Return [x, y] of the center of cell containing provided text 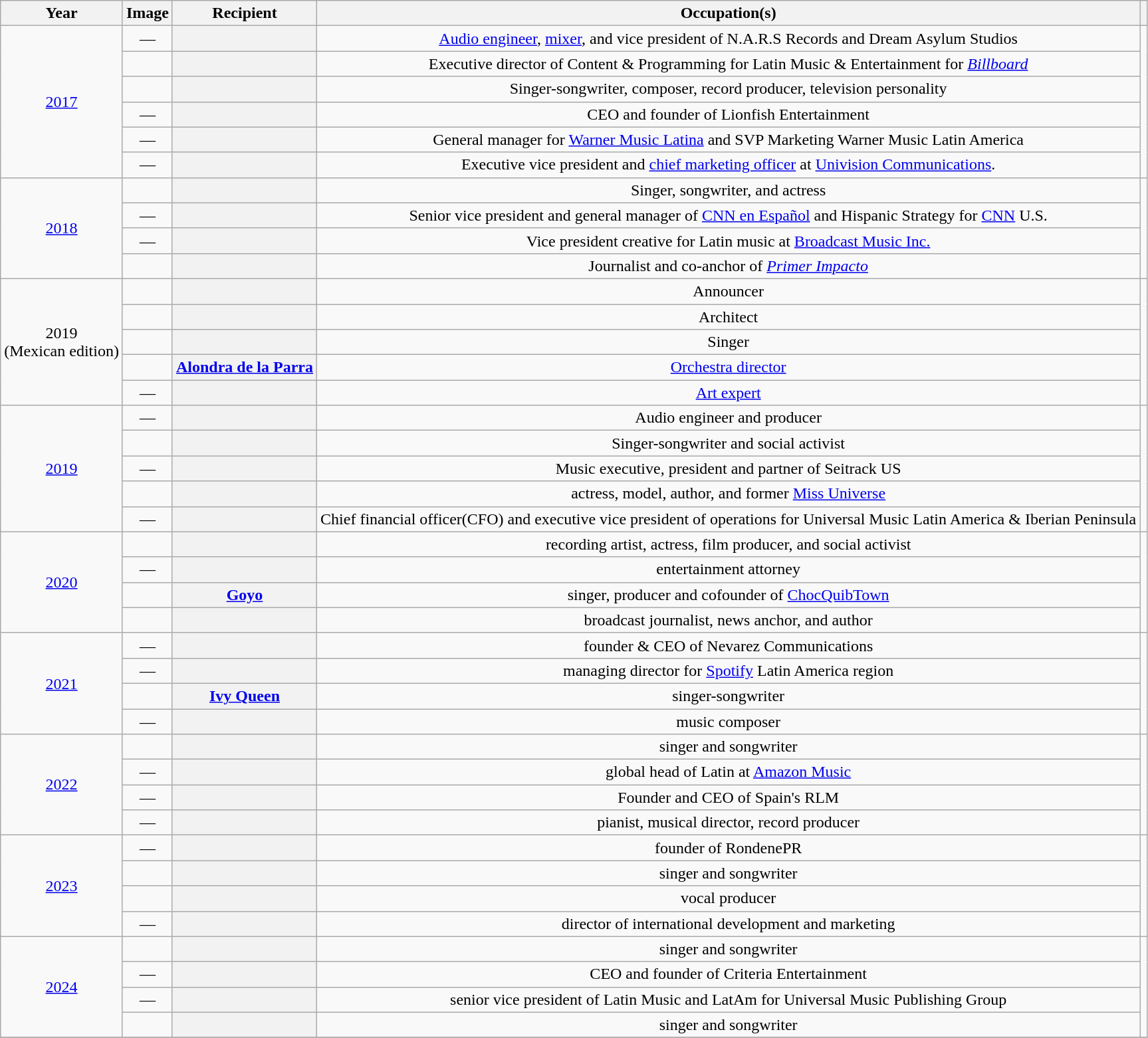
2019(Mexican edition) [62, 342]
Audio engineer and producer [729, 418]
global head of Latin at Amazon Music [729, 772]
Chief financial officer(CFO) and executive vice president of operations for Universal Music Latin America & Iberian Peninsula [729, 519]
singer-songwriter [729, 696]
Executive director of Content & Programming for Latin Music & Entertainment for Billboard [729, 64]
founder & CEO of Nevarez Communications [729, 645]
managing director for Spotify Latin America region [729, 671]
Founder and CEO of Spain's RLM [729, 797]
Recipient [245, 13]
Singer-songwriter and social activist [729, 443]
Alondra de la Parra [245, 367]
Architect [729, 317]
vocal producer [729, 898]
2018 [62, 228]
CEO and founder of Criteria Entertainment [729, 974]
founder of RondenePR [729, 848]
Audio engineer, mixer, and vice president of N.A.R.S Records and Dream Asylum Studios [729, 39]
2017 [62, 102]
Executive vice president and chief marketing officer at Univision Communications. [729, 165]
2022 [62, 785]
Announcer [729, 291]
director of international development and marketing [729, 924]
entertainment attorney [729, 570]
senior vice president of Latin Music and LatAm for Universal Music Publishing Group [729, 999]
singer, producer and cofounder of ChocQuibTown [729, 595]
Goyo [245, 595]
broadcast journalist, news anchor, and author [729, 620]
Year [62, 13]
Journalist and co-anchor of Primer Impacto [729, 266]
Singer [729, 342]
CEO and founder of Lionfish Entertainment [729, 114]
General manager for Warner Music Latina and SVP Marketing Warner Music Latin America [729, 140]
2020 [62, 582]
Music executive, president and partner of Seitrack US [729, 468]
2024 [62, 987]
Singer-songwriter, composer, record producer, television personality [729, 89]
2023 [62, 886]
recording artist, actress, film producer, and social activist [729, 544]
Senior vice president and general manager of CNN en Español and Hispanic Strategy for CNN U.S. [729, 215]
Image [148, 13]
pianist, musical director, record producer [729, 823]
Art expert [729, 393]
Singer, songwriter, and actress [729, 190]
2019 [62, 468]
Occupation(s) [729, 13]
Vice president creative for Latin music at Broadcast Music Inc. [729, 241]
actress, model, author, and former Miss Universe [729, 494]
Orchestra director [729, 367]
Ivy Queen [245, 696]
music composer [729, 721]
2021 [62, 683]
